Detect which cell encompasses the target text, then output its [X, Y] center coordinate. 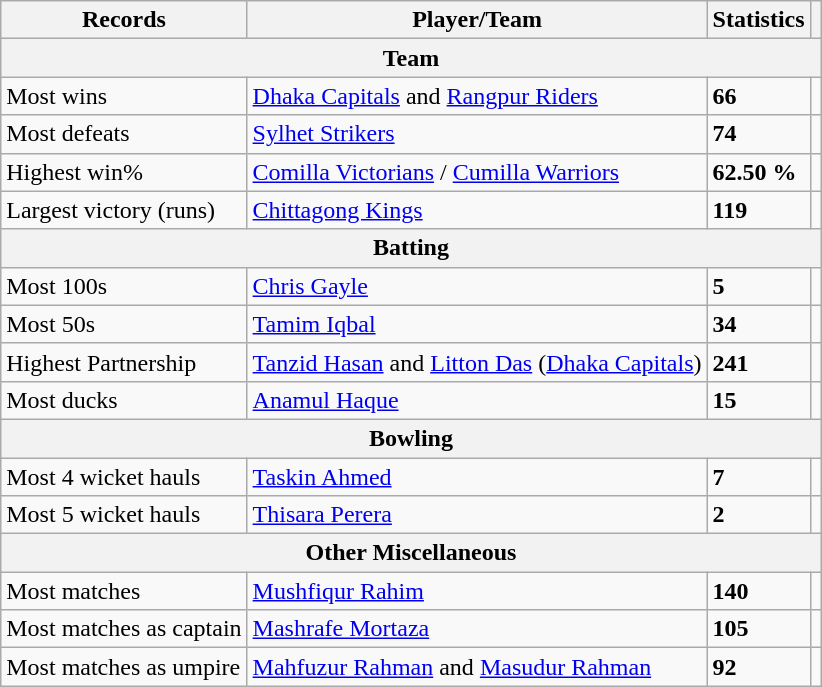
7 [758, 477]
Most ducks [124, 400]
92 [758, 667]
Thisara Perera [477, 515]
Highest win% [124, 172]
140 [758, 591]
Most 5 wicket hauls [124, 515]
66 [758, 96]
Largest victory (runs) [124, 210]
Sylhet Strikers [477, 134]
Player/Team [477, 20]
Batting [411, 248]
Most wins [124, 96]
119 [758, 210]
Most matches as umpire [124, 667]
34 [758, 324]
Statistics [758, 20]
Mushfiqur Rahim [477, 591]
Chris Gayle [477, 286]
Mashrafe Mortaza [477, 629]
Most 50s [124, 324]
Tamim Iqbal [477, 324]
Anamul Haque [477, 400]
2 [758, 515]
Most defeats [124, 134]
Most 4 wicket hauls [124, 477]
Dhaka Capitals and Rangpur Riders [477, 96]
Tanzid Hasan and Litton Das (Dhaka Capitals) [477, 362]
Taskin Ahmed [477, 477]
Most matches as captain [124, 629]
15 [758, 400]
Team [411, 58]
74 [758, 134]
Chittagong Kings [477, 210]
Most matches [124, 591]
5 [758, 286]
105 [758, 629]
Highest Partnership [124, 362]
Comilla Victorians / Cumilla Warriors [477, 172]
Bowling [411, 438]
62.50 % [758, 172]
Other Miscellaneous [411, 553]
Mahfuzur Rahman and Masudur Rahman [477, 667]
Records [124, 20]
241 [758, 362]
Most 100s [124, 286]
